Locate the cell with the specified text and output its (X, Y) center coordinate. 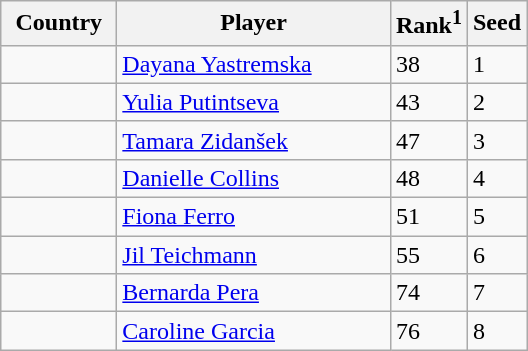
76 (428, 331)
Player (254, 24)
Jil Teichmann (254, 255)
38 (428, 64)
8 (496, 331)
Dayana Yastremska (254, 64)
3 (496, 140)
Caroline Garcia (254, 331)
6 (496, 255)
74 (428, 293)
Danielle Collins (254, 178)
7 (496, 293)
2 (496, 102)
1 (496, 64)
Tamara Zidanšek (254, 140)
5 (496, 217)
Rank1 (428, 24)
Fiona Ferro (254, 217)
Seed (496, 24)
48 (428, 178)
Bernarda Pera (254, 293)
Country (59, 24)
51 (428, 217)
Yulia Putintseva (254, 102)
47 (428, 140)
55 (428, 255)
43 (428, 102)
4 (496, 178)
